Output the (X, Y) coordinate of the center of the cell containing the given text.  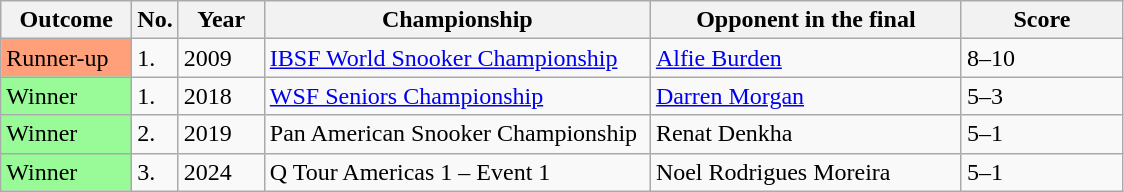
IBSF World Snooker Championship (457, 58)
Noel Rodrigues Moreira (806, 172)
Alfie Burden (806, 58)
Championship (457, 20)
5–3 (1042, 96)
2024 (221, 172)
Renat Denkha (806, 134)
No. (155, 20)
Year (221, 20)
2. (155, 134)
2018 (221, 96)
WSF Seniors Championship (457, 96)
Darren Morgan (806, 96)
Outcome (66, 20)
2019 (221, 134)
2009 (221, 58)
Runner-up (66, 58)
Score (1042, 20)
Q Tour Americas 1 – Event 1 (457, 172)
8–10 (1042, 58)
Pan American Snooker Championship (457, 134)
Opponent in the final (806, 20)
3. (155, 172)
